Find where the given text appears and provide that cell's center as (x, y) coordinate. 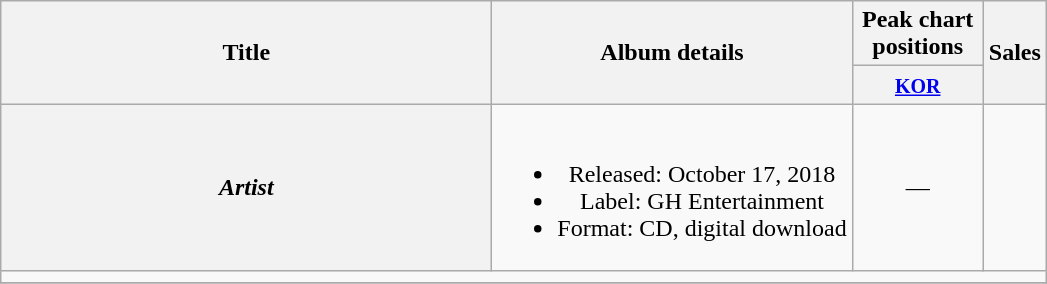
Peak chart positions (918, 34)
Title (246, 52)
Released: October 17, 2018Label: GH EntertainmentFormat: CD, digital download (672, 188)
Artist (246, 188)
— (918, 188)
Album details (672, 52)
KOR (918, 85)
Sales (1014, 52)
